Output the [X, Y] coordinate of the center of the cell containing the given text.  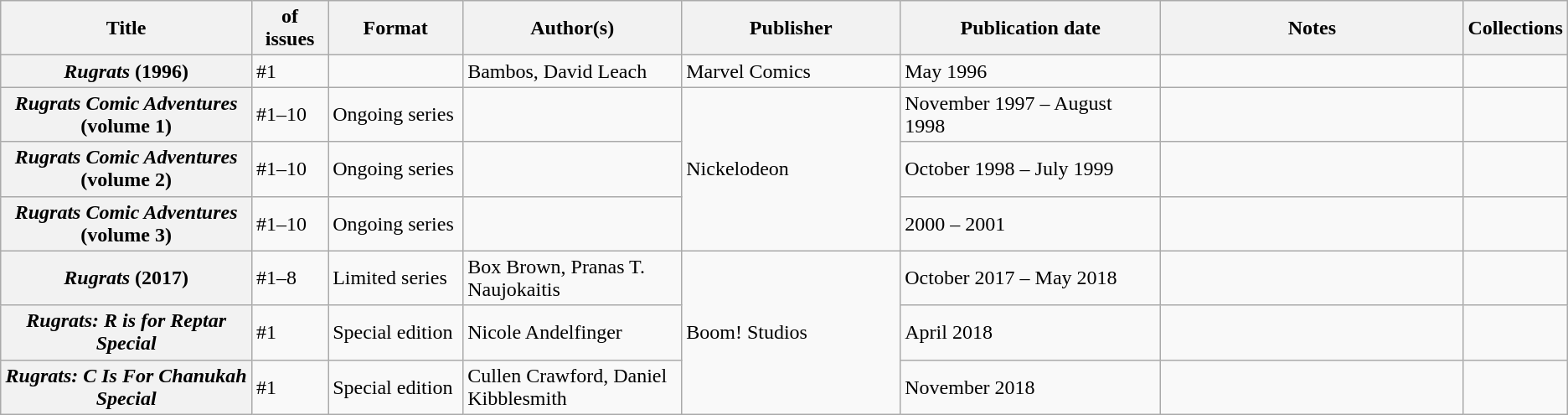
Cullen Crawford, Daniel Kibblesmith [573, 387]
of issues [290, 29]
Rugrats Comic Adventures (volume 1) [126, 114]
Rugrats: C Is For Chanukah Special [126, 387]
November 1997 – August 1998 [1030, 114]
Rugrats: R is for Reptar Special [126, 332]
Format [395, 29]
Boom! Studios [791, 332]
April 2018 [1030, 332]
Rugrats (2017) [126, 278]
Rugrats Comic Adventures (volume 2) [126, 169]
Title [126, 29]
October 2017 – May 2018 [1030, 278]
May 1996 [1030, 71]
Rugrats (1996) [126, 71]
Box Brown, Pranas T. Naujokaitis [573, 278]
Rugrats Comic Adventures (volume 3) [126, 223]
Nicole Andelfinger [573, 332]
November 2018 [1030, 387]
Collections [1515, 29]
Publication date [1030, 29]
Nickelodeon [791, 169]
October 1998 – July 1999 [1030, 169]
Bambos, David Leach [573, 71]
Limited series [395, 278]
Author(s) [573, 29]
#1–8 [290, 278]
Notes [1312, 29]
2000 – 2001 [1030, 223]
Marvel Comics [791, 71]
Publisher [791, 29]
